Locate the cell with the specified text and output its (x, y) center coordinate. 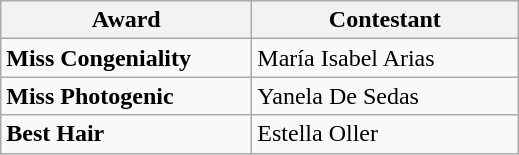
Best Hair (126, 134)
Miss Congeniality (126, 58)
Contestant (385, 20)
Award (126, 20)
Estella Oller (385, 134)
Yanela De Sedas (385, 96)
Miss Photogenic (126, 96)
María Isabel Arias (385, 58)
